Detect which cell encompasses the target text, then output its [X, Y] center coordinate. 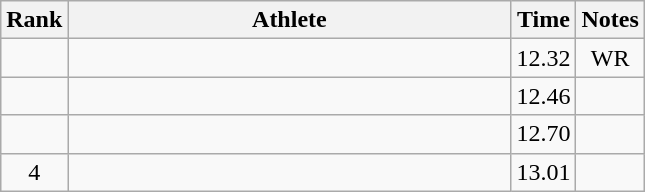
Notes [610, 20]
WR [610, 58]
12.46 [544, 96]
12.70 [544, 134]
12.32 [544, 58]
Rank [34, 20]
Time [544, 20]
4 [34, 172]
13.01 [544, 172]
Athlete [290, 20]
